Capture the cell that displays the provided text and extract its (x, y) central coordinate. 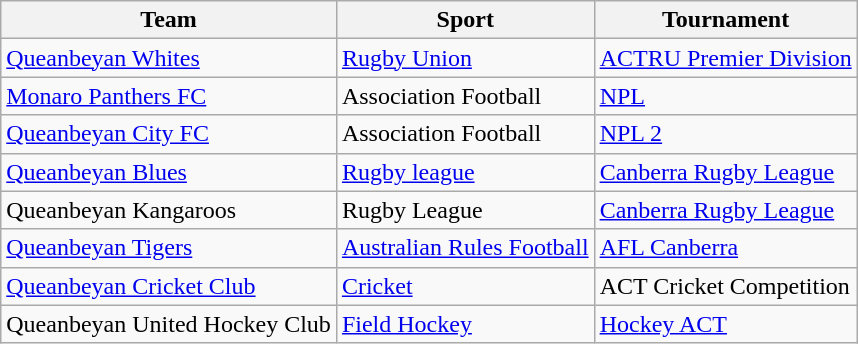
Queanbeyan United Hockey Club (169, 324)
Team (169, 20)
Queanbeyan Cricket Club (169, 286)
AFL Canberra (726, 248)
Queanbeyan Blues (169, 172)
Queanbeyan Whites (169, 58)
NPL (726, 96)
NPL 2 (726, 134)
Field Hockey (465, 324)
Hockey ACT (726, 324)
ACTRU Premier Division (726, 58)
Cricket (465, 286)
Rugby League (465, 210)
Queanbeyan City FC (169, 134)
Tournament (726, 20)
Rugby Union (465, 58)
Australian Rules Football (465, 248)
ACT Cricket Competition (726, 286)
Monaro Panthers FC (169, 96)
Rugby league (465, 172)
Queanbeyan Kangaroos (169, 210)
Queanbeyan Tigers (169, 248)
Sport (465, 20)
